Return the [x, y] coordinate for the center point of the cell that contains the specified text.  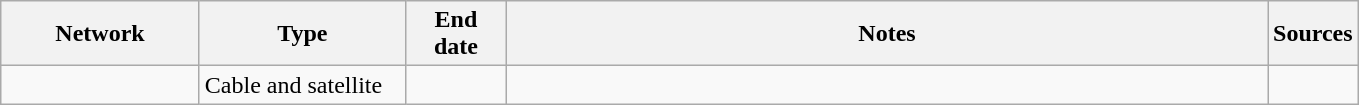
End date [456, 34]
Notes [886, 34]
Cable and satellite [302, 85]
Network [100, 34]
Sources [1314, 34]
Type [302, 34]
